Return the [X, Y] coordinate for the center point of the cell that contains the specified text.  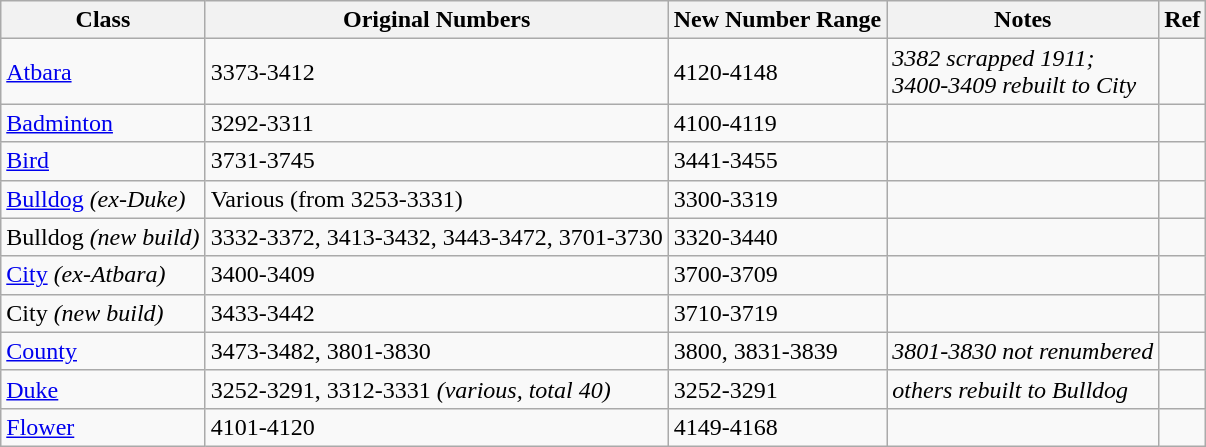
Original Numbers [436, 20]
County [103, 351]
City (new build) [103, 313]
Atbara [103, 72]
3433-3442 [436, 313]
Flower [103, 427]
4101-4120 [436, 427]
3441-3455 [778, 161]
Bulldog (ex-Duke) [103, 199]
City (ex-Atbara) [103, 275]
Duke [103, 389]
Bird [103, 161]
3300-3319 [778, 199]
3332-3372, 3413-3432, 3443-3472, 3701-3730 [436, 237]
3400-3409 [436, 275]
3700-3709 [778, 275]
3801-3830 not renumbered [1023, 351]
Bulldog (new build) [103, 237]
4120-4148 [778, 72]
3473-3482, 3801-3830 [436, 351]
3710-3719 [778, 313]
3731-3745 [436, 161]
3320-3440 [778, 237]
Class [103, 20]
Badminton [103, 123]
4149-4168 [778, 427]
Notes [1023, 20]
3373-3412 [436, 72]
4100-4119 [778, 123]
3252-3291 [778, 389]
Various (from 3253-3331) [436, 199]
others rebuilt to Bulldog [1023, 389]
Ref [1182, 20]
3292-3311 [436, 123]
3252-3291, 3312-3331 (various, total 40) [436, 389]
3800, 3831-3839 [778, 351]
3382 scrapped 1911;3400-3409 rebuilt to City [1023, 72]
New Number Range [778, 20]
